From the cell containing the given text, extract its center point as (X, Y) coordinate. 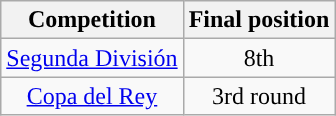
Final position (259, 20)
Competition (92, 20)
3rd round (259, 96)
Segunda División (92, 58)
8th (259, 58)
Copa del Rey (92, 96)
